Return the [X, Y] coordinate for the center point of the cell that contains the specified text.  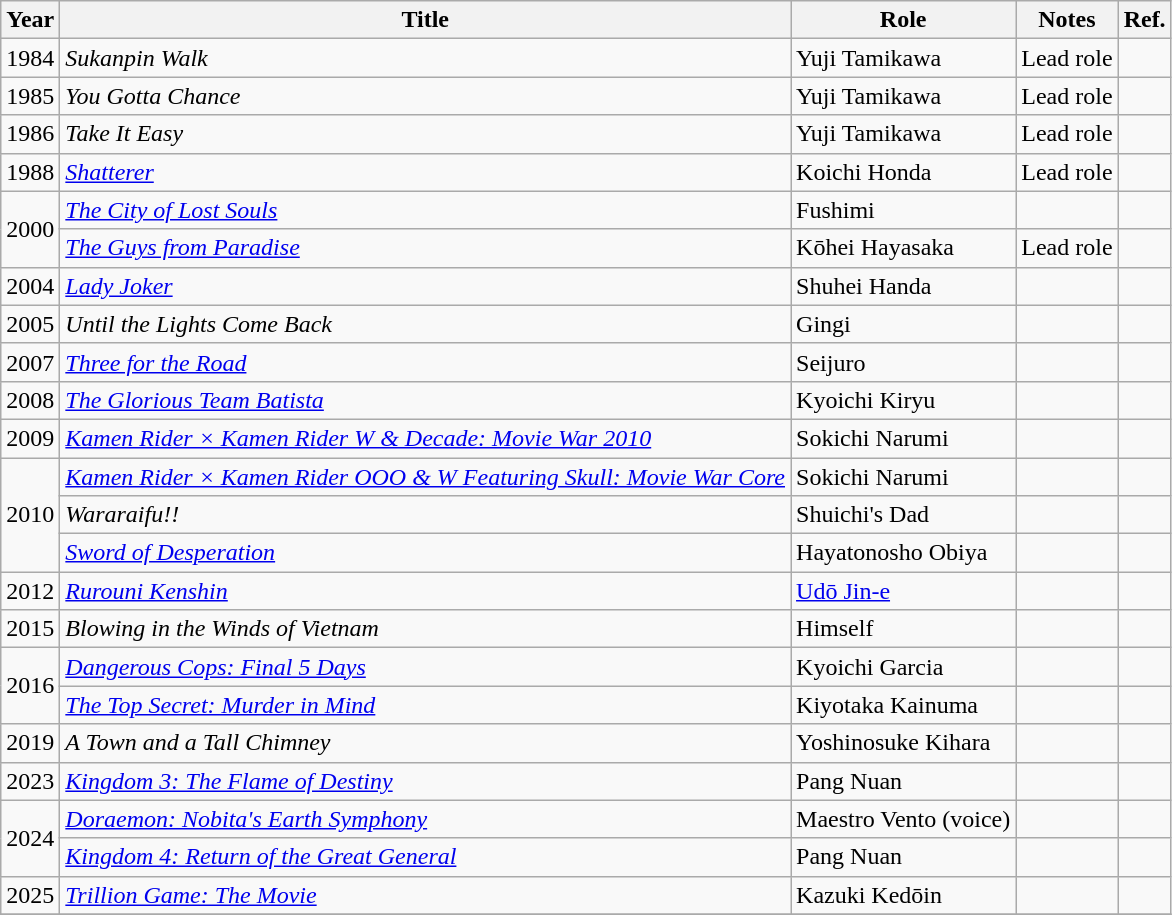
The Glorious Team Batista [426, 400]
Kamen Rider × Kamen Rider OOO & W Featuring Skull: Movie War Core [426, 477]
Shuhei Handa [904, 286]
Shuichi's Dad [904, 515]
The Guys from Paradise [426, 248]
Notes [1067, 20]
1985 [30, 96]
The Top Secret: Murder in Mind [426, 705]
You Gotta Chance [426, 96]
2016 [30, 686]
Yoshinosuke Kihara [904, 743]
Rurouni Kenshin [426, 591]
Kyoichi Kiryu [904, 400]
2012 [30, 591]
Kingdom 3: The Flame of Destiny [426, 781]
Ref. [1144, 20]
Lady Joker [426, 286]
2007 [30, 362]
2025 [30, 895]
Hayatonosho Obiya [904, 553]
Koichi Honda [904, 172]
2010 [30, 515]
Trillion Game: The Movie [426, 895]
2008 [30, 400]
Title [426, 20]
Gingi [904, 324]
2000 [30, 229]
1988 [30, 172]
2023 [30, 781]
Sword of Desperation [426, 553]
Doraemon: Nobita's Earth Symphony [426, 819]
Dangerous Cops: Final 5 Days [426, 667]
Year [30, 20]
Wararaifu!! [426, 515]
2005 [30, 324]
Maestro Vento (voice) [904, 819]
Kamen Rider × Kamen Rider W & Decade: Movie War 2010 [426, 438]
Kiyotaka Kainuma [904, 705]
Udō Jin-e [904, 591]
The City of Lost Souls [426, 210]
Kingdom 4: Return of the Great General [426, 857]
1984 [30, 58]
Shatterer [426, 172]
Kōhei Hayasaka [904, 248]
Take It Easy [426, 134]
2004 [30, 286]
Kyoichi Garcia [904, 667]
Kazuki Kedōin [904, 895]
Until the Lights Come Back [426, 324]
2019 [30, 743]
Himself [904, 629]
Seijuro [904, 362]
2024 [30, 838]
Role [904, 20]
1986 [30, 134]
2015 [30, 629]
2009 [30, 438]
Blowing in the Winds of Vietnam [426, 629]
Sukanpin Walk [426, 58]
Three for the Road [426, 362]
Fushimi [904, 210]
A Town and a Tall Chimney [426, 743]
